Identify which cell holds the provided text, then report its (x, y) central coordinate. 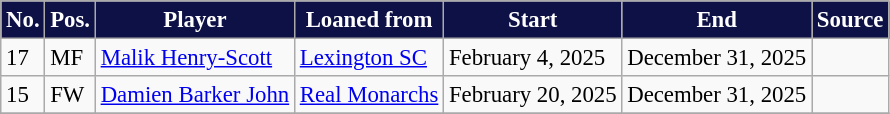
Real Monarchs (368, 95)
Player (194, 20)
15 (23, 95)
Loaned from (368, 20)
Damien Barker John (194, 95)
February 20, 2025 (533, 95)
February 4, 2025 (533, 58)
Pos. (70, 20)
Malik Henry-Scott (194, 58)
Lexington SC (368, 58)
FW (70, 95)
MF (70, 58)
17 (23, 58)
Source (850, 20)
End (717, 20)
No. (23, 20)
Start (533, 20)
